Pinpoint the cell where the given text exists, returning its [x, y] midpoint coordinate. 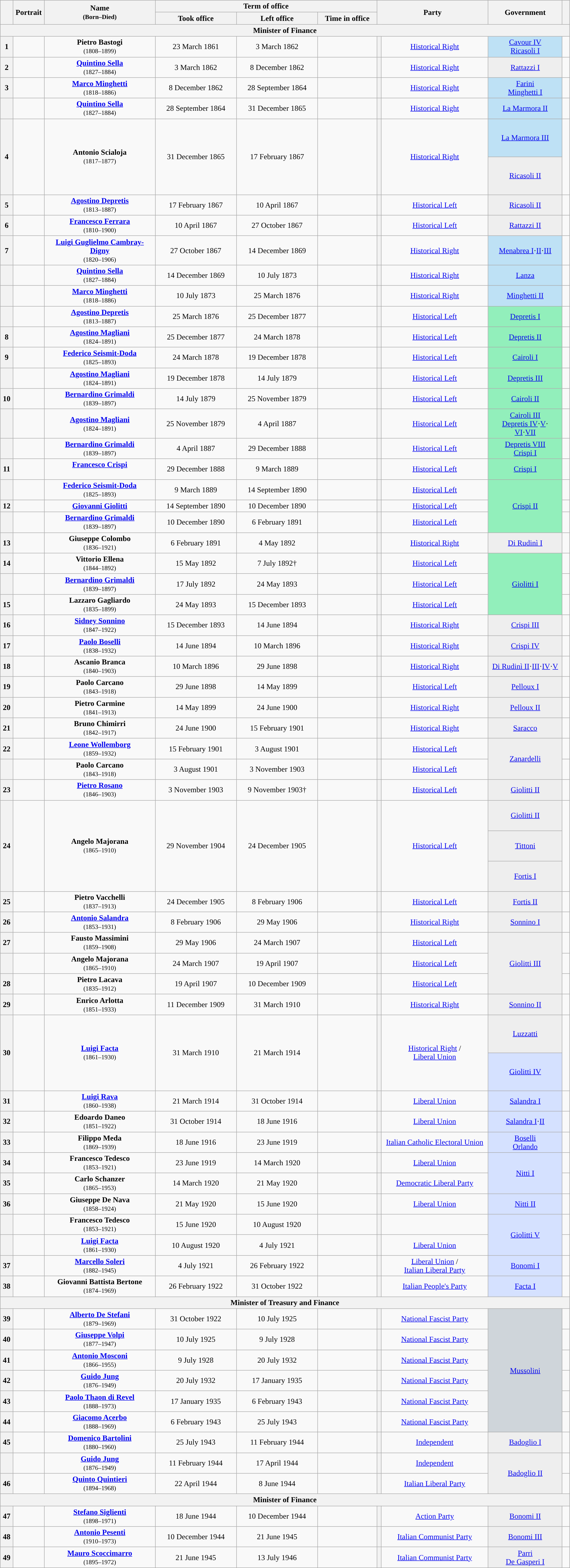
Depretis III [525, 378]
Facta I [525, 1286]
Filippo Meda(1869–1939) [100, 1142]
Pietro Bastogi(1808–1899) [100, 47]
Pietro Vacchelli(1837–1913) [100, 902]
Di Rudinì II·III·IV·V [525, 666]
BoselliOrlando [525, 1142]
4 May 1892 [277, 543]
2 [7, 67]
Depretis I [525, 316]
Lanza [525, 275]
Badoglio I [525, 1442]
Bonomi III [525, 1537]
29 [7, 1004]
Luzzatti [525, 1034]
33 [7, 1142]
Francesco Crispi [100, 469]
17 [7, 645]
7 [7, 250]
Historical Right /Liberal Union [435, 1053]
Menabrea I·II·III [525, 250]
Badoglio II [525, 1473]
3 [7, 88]
37 [7, 1266]
Minghetti II [525, 296]
FariniMinghetti I [525, 88]
Crispi II [525, 506]
12 [7, 506]
36 [7, 1204]
16 [7, 625]
Mussolini [525, 1370]
48 [7, 1537]
Zanardelli [525, 759]
17 July 1892 [196, 584]
Left office [277, 18]
Cavour IVRicasoli I [525, 47]
Cairoli IIIDepretis IV·V·VI·VII [525, 424]
30 [7, 1053]
Giacomo Acerbo(1888–1969) [100, 1422]
10 December 1909 [277, 984]
39 [7, 1319]
Giuseppe De Nava(1858–1924) [100, 1204]
27 [7, 943]
Action Party [435, 1516]
Portrait [28, 12]
Antonio Mosconi(1866–1955) [100, 1360]
31 [7, 1101]
20 [7, 707]
22 April 1944 [196, 1484]
9 November 1903† [277, 790]
Fausto Massimini(1859–1908) [100, 943]
41 [7, 1360]
Paolo Boselli(1838–1932) [100, 645]
23 March 1861 [196, 47]
Rattazzi I [525, 67]
Domenico Bartolini(1880–1960) [100, 1442]
Italian Liberal Party [435, 1484]
Antonio Pesenti(1910–1973) [100, 1537]
Minister of Treasury and Finance [285, 1303]
Giuseppe Volpi(1877–1947) [100, 1340]
11 December 1909 [196, 1004]
15 [7, 604]
5 [7, 205]
Bonomi I [525, 1266]
42 [7, 1381]
25 [7, 902]
Giuseppe Colombo(1836–1921) [100, 543]
40 [7, 1340]
21 [7, 728]
Di Rudinì I [525, 543]
Italian Catholic Electoral Union [435, 1142]
Term of office [266, 6]
29 November 1904 [196, 846]
Quinto Quintieri(1894–1968) [100, 1484]
10 [7, 399]
18 [7, 666]
Antonio Salandra(1853–1931) [100, 922]
47 [7, 1516]
32 [7, 1121]
46 [7, 1484]
La Marmora III [525, 138]
Depretis VIIICrispi I [525, 449]
Lazzaro Gagliardo(1835–1899) [100, 604]
26 [7, 922]
6 [7, 225]
Saracco [525, 728]
La Marmora II [525, 108]
Pelloux I [525, 687]
Giolitti I [525, 584]
Giolitti IV [525, 1072]
Name(Born–Died) [100, 12]
18 June 1944 [196, 1516]
Fortis I [525, 876]
Bonomi II [525, 1516]
23 [7, 790]
Giovanni Battista Bertone(1874–1969) [100, 1286]
Government [525, 12]
Tittoni [525, 846]
Carlo Schanzer(1865–1953) [100, 1183]
15 May 1892 [196, 563]
Sonnino I [525, 922]
Rattazzi II [525, 225]
Nitti II [525, 1204]
Salandra I [525, 1101]
Italian People's Party [435, 1286]
4 [7, 157]
Pietro Lacava(1835–1912) [100, 984]
Nitti I [525, 1173]
Crispi I [525, 469]
Mauro Scoccimarro(1895–1972) [100, 1557]
Took office [196, 18]
Cairoli II [525, 399]
19 [7, 687]
28 [7, 984]
Democratic Liberal Party [435, 1183]
Fortis II [525, 902]
9 [7, 358]
Sidney Sonnino(1847–1922) [100, 625]
Vittorio Ellena(1844–1892) [100, 563]
8 June 1944 [277, 1484]
49 [7, 1557]
Pelloux II [525, 707]
Giolitti III [525, 963]
Time in office [347, 18]
13 [7, 543]
Stefano Siglienti(1898–1971) [100, 1516]
7 July 1892† [277, 563]
Crispi IV [525, 645]
Leone Wollemborg(1859–1932) [100, 749]
14 [7, 563]
Sonnino II [525, 1004]
Pietro Rosano(1846–1903) [100, 790]
Luigi Rava(1860–1938) [100, 1101]
Liberal Union /Italian Liberal Party [435, 1266]
8 [7, 337]
Marcello Soleri(1882–1945) [100, 1266]
34 [7, 1163]
Pietro Carmine(1841–1913) [100, 707]
Francesco Ferrara(1810–1900) [100, 225]
Crispi III [525, 625]
Paolo Thaon di Revel(1888–1973) [100, 1401]
11 [7, 469]
44 [7, 1422]
38 [7, 1286]
Bruno Chimirri(1842–1917) [100, 728]
Edoardo Daneo(1851–1922) [100, 1121]
24 [7, 846]
Ascanio Branca(1840–1903) [100, 666]
Salandra I·II [525, 1121]
17 April 1944 [277, 1463]
Enrico Arlotta(1851–1933) [100, 1004]
1 [7, 47]
Cairoli I [525, 358]
Giovanni Giolitti [100, 506]
43 [7, 1401]
Party [432, 12]
Depretis II [525, 337]
45 [7, 1442]
35 [7, 1183]
ParriDe Gasperi I [525, 1557]
13 July 1946 [277, 1557]
Alberto De Stefani(1879–1969) [100, 1319]
Antonio Scialoja(1817–1877) [100, 157]
22 [7, 749]
Giolitti V [525, 1235]
Luigi Guglielmo Cambray-Digny(1820–1906) [100, 250]
